Return (x, y) of the center of cell containing provided text 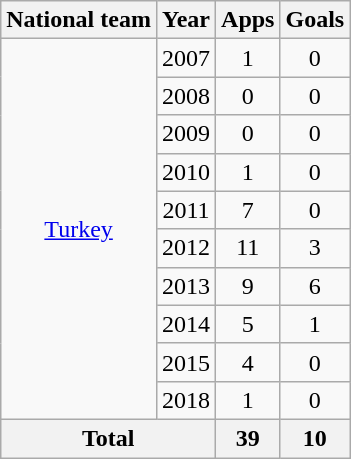
6 (315, 286)
10 (315, 438)
2015 (186, 362)
2013 (186, 286)
Apps (248, 20)
2008 (186, 96)
Goals (315, 20)
Turkey (79, 230)
2007 (186, 58)
National team (79, 20)
39 (248, 438)
9 (248, 286)
2010 (186, 172)
2012 (186, 248)
4 (248, 362)
11 (248, 248)
2014 (186, 324)
2009 (186, 134)
3 (315, 248)
2011 (186, 210)
5 (248, 324)
Total (108, 438)
2018 (186, 400)
7 (248, 210)
Year (186, 20)
